Extract the (X, Y) coordinate from the center of the cell holding the provided text.  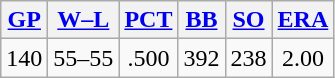
BB (202, 20)
GP (24, 20)
55–55 (84, 58)
SO (248, 20)
PCT (148, 20)
238 (248, 58)
ERA (303, 20)
392 (202, 58)
W–L (84, 20)
2.00 (303, 58)
140 (24, 58)
.500 (148, 58)
